Extract the [X, Y] coordinate from the center of the cell holding the provided text.  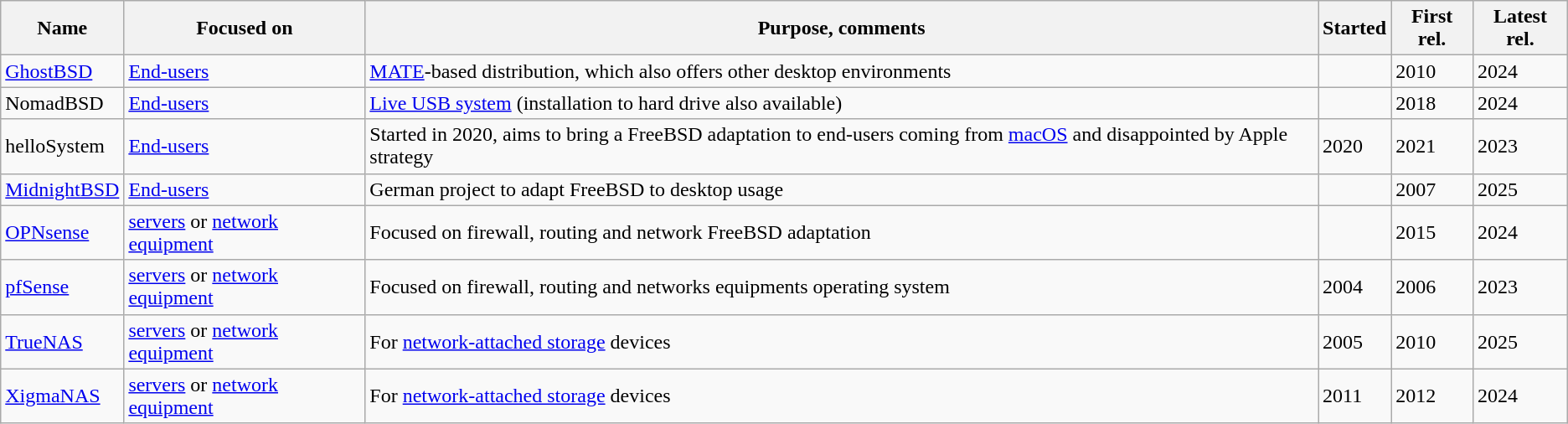
pfSense [62, 287]
Name [62, 28]
2018 [1432, 103]
2004 [1355, 287]
Started in 2020, aims to bring a FreeBSD adaptation to end-users coming from macOS and disappointed by Apple strategy [842, 146]
GhostBSD [62, 71]
MATE-based distribution, which also offers other desktop environments [842, 71]
helloSystem [62, 146]
Started [1355, 28]
Latest rel. [1521, 28]
2015 [1432, 233]
TrueNAS [62, 342]
OPNsense [62, 233]
Focused on firewall, routing and networks equipments operating system [842, 287]
First rel. [1432, 28]
2012 [1432, 396]
2006 [1432, 287]
XigmaNAS [62, 396]
2021 [1432, 146]
2007 [1432, 189]
2011 [1355, 396]
German project to adapt FreeBSD to desktop usage [842, 189]
MidnightBSD [62, 189]
Focused on [245, 28]
Focused on firewall, routing and network FreeBSD adaptation [842, 233]
Live USB system (installation to hard drive also available) [842, 103]
Purpose, comments [842, 28]
2020 [1355, 146]
2005 [1355, 342]
NomadBSD [62, 103]
